Return (x, y) of the center of cell containing provided text 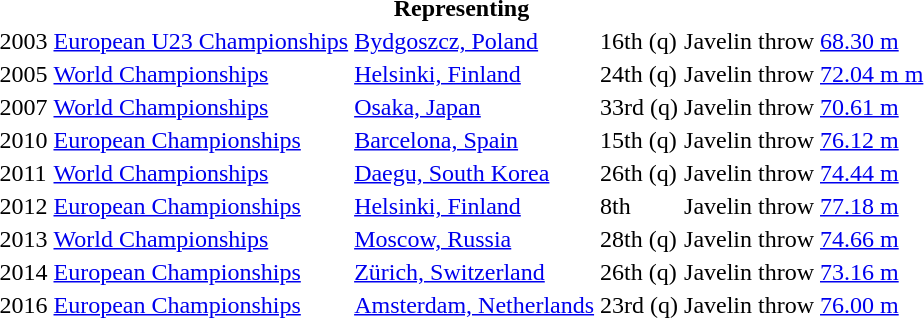
Osaka, Japan (474, 107)
16th (q) (640, 41)
24th (q) (640, 74)
Bydgoszcz, Poland (474, 41)
Moscow, Russia (474, 239)
33rd (q) (640, 107)
Daegu, South Korea (474, 173)
Barcelona, Spain (474, 140)
8th (640, 206)
28th (q) (640, 239)
15th (q) (640, 140)
Zürich, Switzerland (474, 272)
European U23 Championships (201, 41)
